For the text-containing cell, return its midpoint in [x, y] coordinate format. 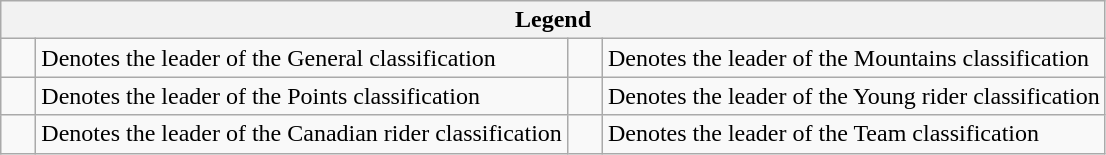
Denotes the leader of the Team classification [854, 134]
Legend [554, 20]
Denotes the leader of the Young rider classification [854, 96]
Denotes the leader of the Points classification [302, 96]
Denotes the leader of the General classification [302, 58]
Denotes the leader of the Canadian rider classification [302, 134]
Denotes the leader of the Mountains classification [854, 58]
